Provide the (X, Y) coordinate of the cell's center where the given text is located.  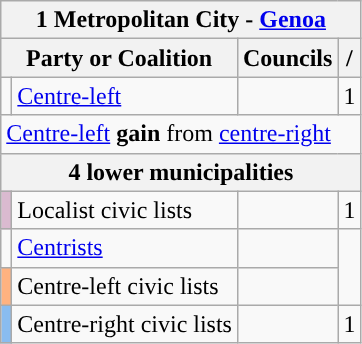
Centre-left civic lists (125, 286)
Centre-right civic lists (125, 324)
Centrists (125, 248)
1 Metropolitan City - Genoa (181, 20)
Centre-left gain from centre-right (181, 134)
Centre-left (125, 96)
Party or Coalition (120, 58)
Councils (287, 58)
4 lower municipalities (181, 172)
/ (350, 58)
Localist civic lists (125, 210)
